Return the (X, Y) coordinate for the center point of the cell that contains the specified text.  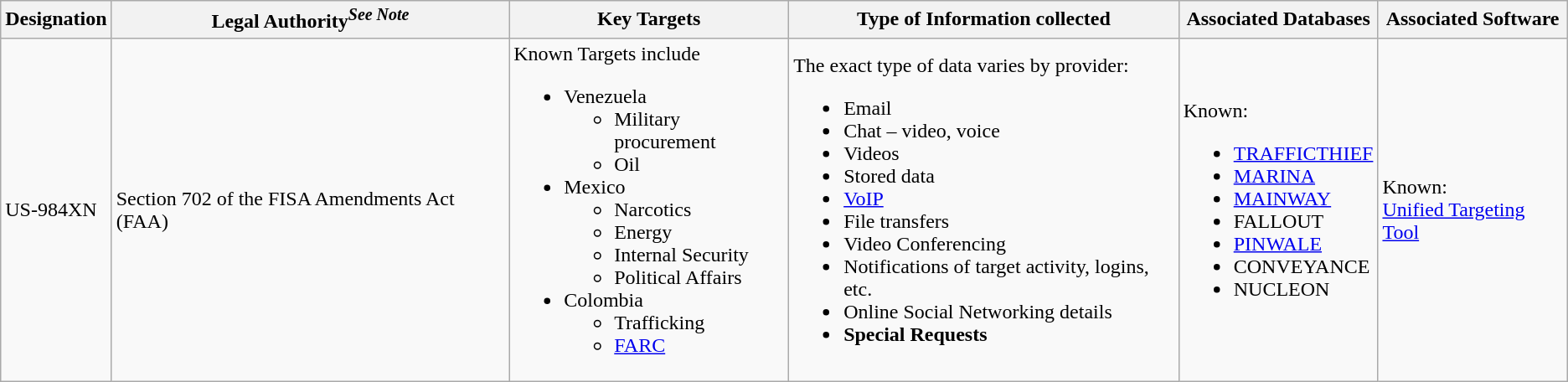
Type of Information collected (984, 20)
US-984XN (56, 209)
Section 702 of the FISA Amendments Act (FAA) (310, 209)
Associated Databases (1278, 20)
Associated Software (1473, 20)
Known Targets includeVenezuelaMilitary procurementOilMexicoNarcoticsEnergyInternal SecurityPolitical AffairsColombiaTraffickingFARC (649, 209)
Designation (56, 20)
Key Targets (649, 20)
Known:Unified Targeting Tool (1473, 209)
Legal AuthoritySee Note (310, 20)
Known:TRAFFICTHIEFMARINAMAINWAYFALLOUTPINWALECONVEYANCENUCLEON (1278, 209)
